Locate the cell with the specified text and output its [x, y] center coordinate. 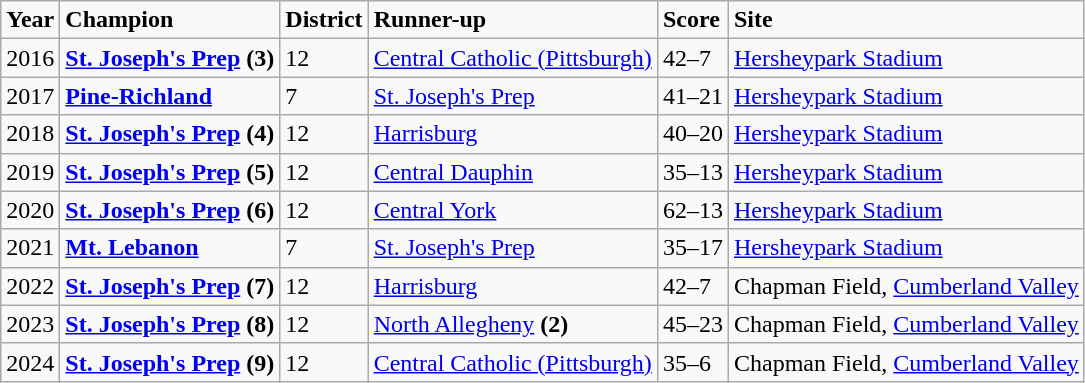
North Allegheny (2) [512, 324]
St. Joseph's Prep (4) [170, 134]
35–13 [692, 172]
Year [30, 20]
62–13 [692, 210]
Score [692, 20]
41–21 [692, 96]
St. Joseph's Prep (8) [170, 324]
St. Joseph's Prep (7) [170, 286]
Central York [512, 210]
2018 [30, 134]
District [324, 20]
Central Dauphin [512, 172]
35–17 [692, 248]
2022 [30, 286]
St. Joseph's Prep (5) [170, 172]
40–20 [692, 134]
2019 [30, 172]
2017 [30, 96]
St. Joseph's Prep (3) [170, 58]
35–6 [692, 362]
Mt. Lebanon [170, 248]
St. Joseph's Prep (9) [170, 362]
Runner-up [512, 20]
2021 [30, 248]
45–23 [692, 324]
Pine-Richland [170, 96]
2023 [30, 324]
Champion [170, 20]
2024 [30, 362]
2020 [30, 210]
Site [906, 20]
St. Joseph's Prep (6) [170, 210]
2016 [30, 58]
